Find where the given text appears and provide that cell's center as (X, Y) coordinate. 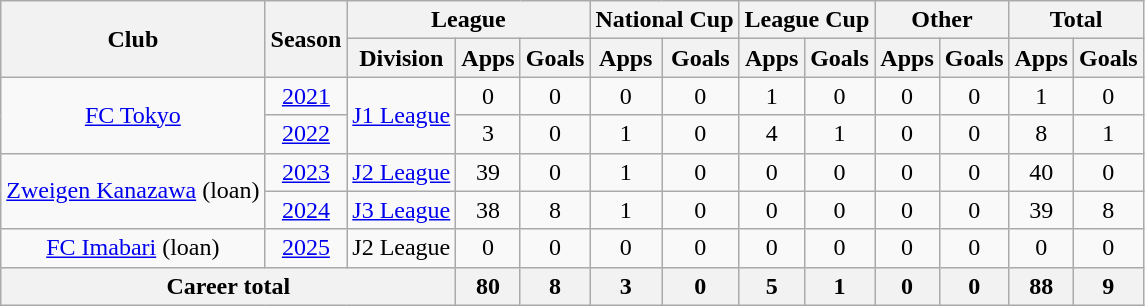
League (468, 20)
Other (942, 20)
J1 League (402, 115)
Division (402, 58)
Season (306, 39)
88 (1041, 286)
38 (488, 210)
Total (1076, 20)
2025 (306, 248)
FC Imabari (loan) (133, 248)
5 (772, 286)
Career total (228, 286)
League Cup (807, 20)
2021 (306, 96)
9 (1108, 286)
J3 League (402, 210)
FC Tokyo (133, 115)
2022 (306, 134)
40 (1041, 172)
National Cup (664, 20)
4 (772, 134)
Zweigen Kanazawa (loan) (133, 191)
80 (488, 286)
2023 (306, 172)
2024 (306, 210)
Club (133, 39)
